Output the (x, y) coordinate of the center of the cell containing the given text.  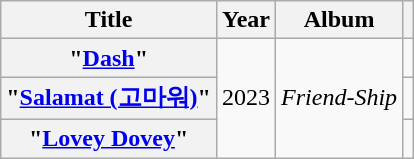
Album (340, 20)
Year (246, 20)
"Lovey Dovey" (109, 138)
"Salamat (고마워)" (109, 98)
Friend-Ship (340, 98)
"Dash" (109, 58)
Title (109, 20)
2023 (246, 98)
